Extract the [X, Y] coordinate from the center of the cell holding the provided text.  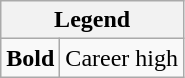
Bold [30, 58]
Legend [92, 20]
Career high [122, 58]
